Provide the [X, Y] coordinate of the cell's center where the given text is located.  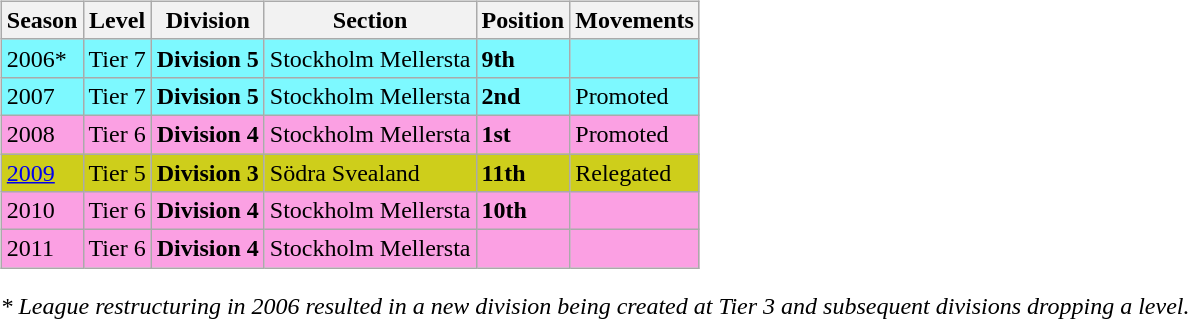
2nd [523, 96]
9th [523, 58]
Tier 5 [117, 173]
2011 [42, 249]
2010 [42, 211]
Level [117, 20]
2009 [42, 173]
Position [523, 20]
2006* [42, 58]
Division 3 [208, 173]
2008 [42, 134]
Södra Svealand [370, 173]
1st [523, 134]
11th [523, 173]
Season [42, 20]
Section [370, 20]
Movements [635, 20]
2007 [42, 96]
10th [523, 211]
Relegated [635, 173]
Division [208, 20]
